For the text-containing cell, return its midpoint in [X, Y] coordinate format. 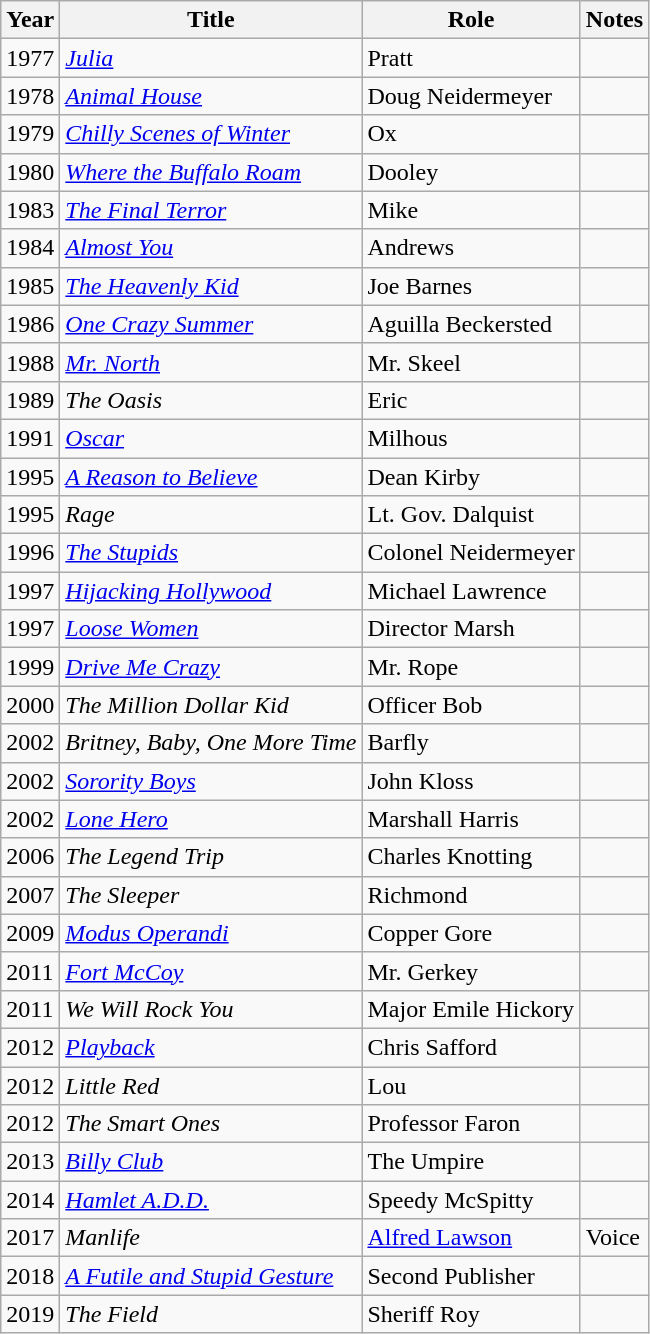
The Stupids [211, 553]
Almost You [211, 248]
1986 [30, 324]
The Sleeper [211, 895]
Joe Barnes [471, 286]
Milhous [471, 438]
Mr. Skeel [471, 362]
2014 [30, 1200]
Ox [471, 134]
Second Publisher [471, 1276]
Notes [614, 20]
The Million Dollar Kid [211, 705]
Professor Faron [471, 1124]
1983 [30, 210]
1991 [30, 438]
Animal House [211, 96]
2013 [30, 1162]
Hijacking Hollywood [211, 591]
1979 [30, 134]
Britney, Baby, One More Time [211, 743]
1988 [30, 362]
1989 [30, 400]
1996 [30, 553]
Eric [471, 400]
Year [30, 20]
The Field [211, 1314]
Billy Club [211, 1162]
Colonel Neidermeyer [471, 553]
1984 [30, 248]
Title [211, 20]
Speedy McSpitty [471, 1200]
Role [471, 20]
Drive Me Crazy [211, 667]
Rage [211, 515]
The Legend Trip [211, 857]
We Will Rock You [211, 1009]
Mr. Rope [471, 667]
A Reason to Believe [211, 477]
Loose Women [211, 629]
Officer Bob [471, 705]
Sheriff Roy [471, 1314]
Pratt [471, 58]
Hamlet A.D.D. [211, 1200]
Doug Neidermeyer [471, 96]
1978 [30, 96]
Chris Safford [471, 1047]
Voice [614, 1238]
Lou [471, 1085]
2017 [30, 1238]
2018 [30, 1276]
Barfly [471, 743]
2019 [30, 1314]
Andrews [471, 248]
Lt. Gov. Dalquist [471, 515]
Dean Kirby [471, 477]
Julia [211, 58]
One Crazy Summer [211, 324]
1985 [30, 286]
2009 [30, 933]
Oscar [211, 438]
2007 [30, 895]
Marshall Harris [471, 819]
Manlife [211, 1238]
Richmond [471, 895]
2000 [30, 705]
Where the Buffalo Roam [211, 172]
Mr. North [211, 362]
The Smart Ones [211, 1124]
Alfred Lawson [471, 1238]
Charles Knotting [471, 857]
A Futile and Stupid Gesture [211, 1276]
John Kloss [471, 781]
Mr. Gerkey [471, 971]
The Final Terror [211, 210]
The Oasis [211, 400]
1980 [30, 172]
Fort McCoy [211, 971]
The Umpire [471, 1162]
Aguilla Beckersted [471, 324]
Dooley [471, 172]
Lone Hero [211, 819]
Chilly Scenes of Winter [211, 134]
Playback [211, 1047]
Director Marsh [471, 629]
Modus Operandi [211, 933]
The Heavenly Kid [211, 286]
Major Emile Hickory [471, 1009]
Mike [471, 210]
Little Red [211, 1085]
1999 [30, 667]
1977 [30, 58]
Michael Lawrence [471, 591]
Sorority Boys [211, 781]
Copper Gore [471, 933]
2006 [30, 857]
